Search for the cell housing the specified text and yield its [x, y] center coordinate. 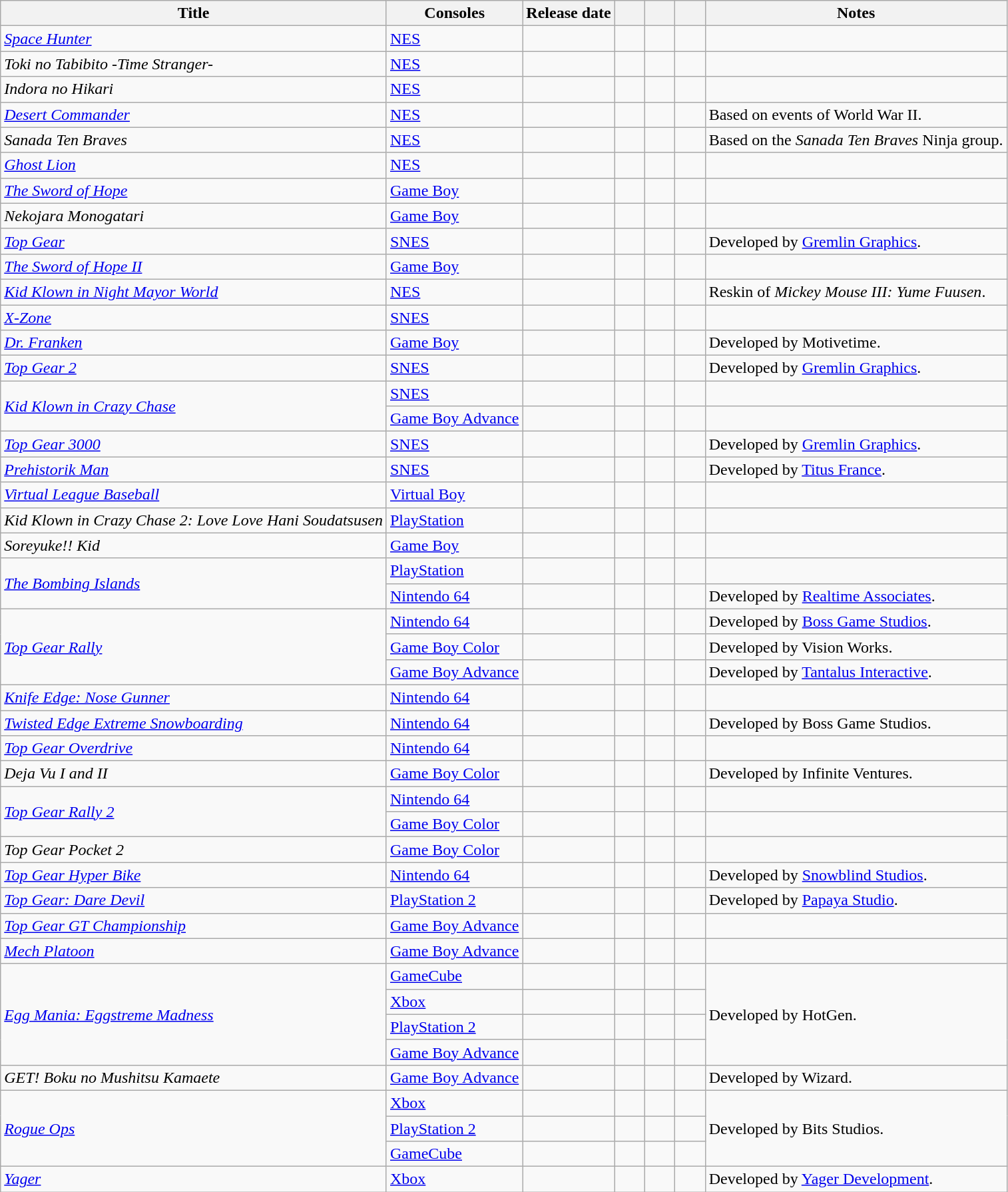
Developed by Realtime Associates. [856, 596]
Reskin of Mickey Mouse III: Yume Fuusen. [856, 292]
Title [194, 13]
Release date [569, 13]
Toki no Tabibito -Time Stranger- [194, 64]
Top Gear Rally [194, 647]
Kid Klown in Night Mayor World [194, 292]
Top Gear GT Championship [194, 926]
Developed by Titus France. [856, 469]
Developed by Snowblind Studios. [856, 875]
Kid Klown in Crazy Chase 2: Love Love Hani Soudatsusen [194, 520]
Developed by Tantalus Interactive. [856, 672]
Developed by Bits Studios. [856, 1128]
Deja Vu I and II [194, 774]
Mech Platoon [194, 951]
Soreyuke!! Kid [194, 545]
X-Zone [194, 318]
Based on the Sanada Ten Braves Ninja group. [856, 140]
The Sword of Hope II [194, 266]
Twisted Edge Extreme Snowboarding [194, 723]
Top Gear Pocket 2 [194, 850]
Nekojara Monogatari [194, 216]
Developed by HotGen. [856, 1014]
Top Gear 3000 [194, 444]
Rogue Ops [194, 1128]
Developed by Papaya Studio. [856, 900]
Virtual Boy [454, 495]
Kid Klown in Crazy Chase [194, 406]
Top Gear Overdrive [194, 748]
The Bombing Islands [194, 583]
Ghost Lion [194, 165]
Indora no Hikari [194, 89]
Developed by Wizard. [856, 1077]
Developed by Vision Works. [856, 647]
Egg Mania: Eggstreme Madness [194, 1014]
Top Gear [194, 241]
Top Gear: Dare Devil [194, 900]
Developed by Motivetime. [856, 343]
Developed by Yager Development. [856, 1179]
Developed by Infinite Ventures. [856, 774]
Consoles [454, 13]
Desert Commander [194, 115]
Top Gear Hyper Bike [194, 875]
Sanada Ten Braves [194, 140]
Space Hunter [194, 39]
Prehistorik Man [194, 469]
Top Gear Rally 2 [194, 812]
Yager [194, 1179]
Dr. Franken [194, 343]
Notes [856, 13]
GET! Boku no Mushitsu Kamaete [194, 1077]
Knife Edge: Nose Gunner [194, 697]
Based on events of World War II. [856, 115]
Virtual League Baseball [194, 495]
Top Gear 2 [194, 368]
The Sword of Hope [194, 190]
